Extract the (X, Y) coordinate from the center of the cell holding the provided text.  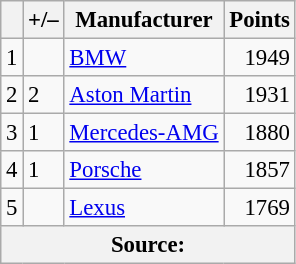
4 (12, 170)
Lexus (144, 208)
1857 (260, 170)
Porsche (144, 170)
1769 (260, 208)
3 (12, 133)
Points (260, 20)
Mercedes-AMG (144, 133)
Manufacturer (144, 20)
+/– (44, 20)
1880 (260, 133)
1931 (260, 95)
1949 (260, 58)
5 (12, 208)
BMW (144, 58)
Aston Martin (144, 95)
Source: (148, 245)
